Provide the [x, y] coordinate of the cell's center where the given text is located.  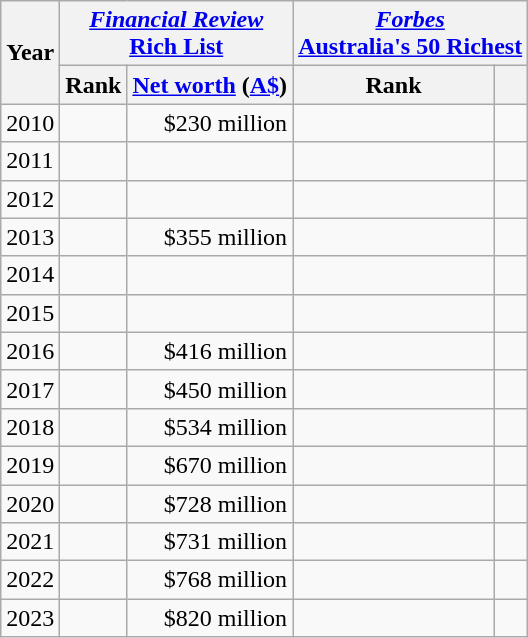
2020 [30, 503]
$416 million [210, 351]
$728 million [210, 503]
2016 [30, 351]
$355 million [210, 237]
2018 [30, 427]
2021 [30, 542]
$230 million [210, 123]
2022 [30, 580]
2014 [30, 275]
$670 million [210, 465]
2019 [30, 465]
2023 [30, 618]
$534 million [210, 427]
2010 [30, 123]
2011 [30, 161]
$731 million [210, 542]
Year [30, 52]
$450 million [210, 389]
ForbesAustralia's 50 Richest [410, 34]
$768 million [210, 580]
2013 [30, 237]
Financial ReviewRich List [176, 34]
$820 million [210, 618]
2012 [30, 199]
Net worth (A$) [210, 85]
2015 [30, 313]
2017 [30, 389]
